Extract the [x, y] coordinate from the center of the cell holding the provided text.  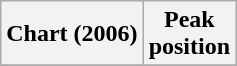
Chart (2006) [72, 34]
Peakposition [189, 34]
